Return the [X, Y] coordinate for the center point of the cell that contains the specified text.  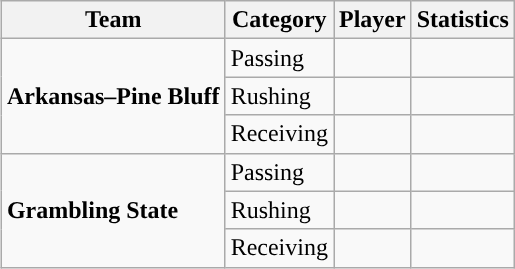
Team [113, 20]
Category [279, 20]
Player [373, 20]
Statistics [462, 20]
Grambling State [113, 210]
Arkansas–Pine Bluff [113, 96]
